Provide the (X, Y) coordinate of the cell's center where the given text is located.  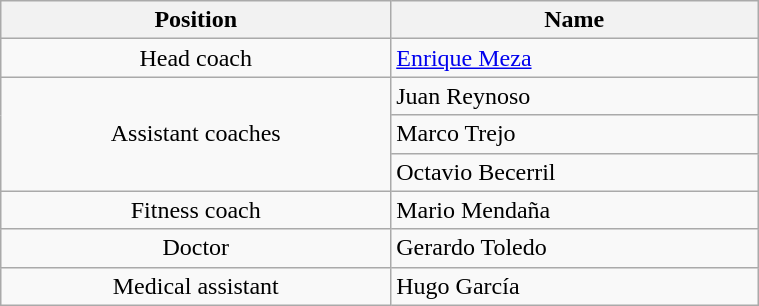
Name (574, 20)
Fitness coach (196, 210)
Head coach (196, 58)
Marco Trejo (574, 134)
Position (196, 20)
Mario Mendaña (574, 210)
Assistant coaches (196, 134)
Medical assistant (196, 286)
Octavio Becerril (574, 172)
Gerardo Toledo (574, 248)
Doctor (196, 248)
Juan Reynoso (574, 96)
Hugo García (574, 286)
Enrique Meza (574, 58)
